Identify which cell holds the provided text, then report its (x, y) central coordinate. 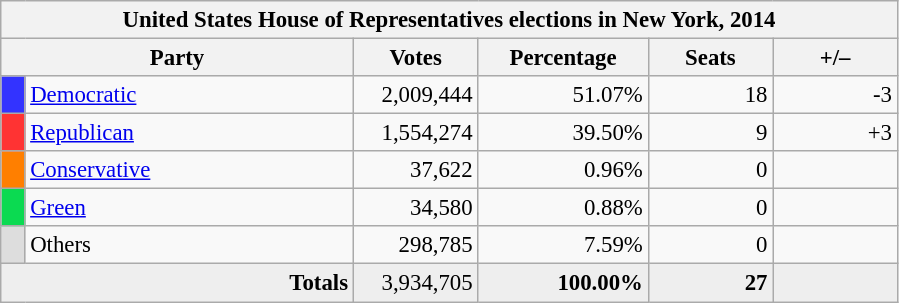
+/– (836, 58)
-3 (836, 95)
Democratic (189, 95)
2,009,444 (416, 95)
0.96% (563, 170)
Republican (189, 133)
Seats (710, 58)
27 (710, 283)
34,580 (416, 208)
Percentage (563, 58)
100.00% (563, 283)
United States House of Representatives elections in New York, 2014 (450, 20)
Party (178, 58)
Green (189, 208)
37,622 (416, 170)
1,554,274 (416, 133)
298,785 (416, 245)
Totals (178, 283)
9 (710, 133)
Conservative (189, 170)
51.07% (563, 95)
Others (189, 245)
7.59% (563, 245)
+3 (836, 133)
3,934,705 (416, 283)
39.50% (563, 133)
0.88% (563, 208)
Votes (416, 58)
18 (710, 95)
